From the cell containing the given text, extract its center point as (X, Y) coordinate. 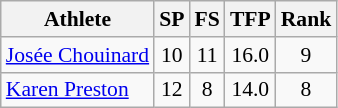
16.0 (250, 55)
9 (306, 55)
FS (206, 19)
10 (172, 55)
11 (206, 55)
Karen Preston (78, 90)
Rank (306, 19)
SP (172, 19)
Josée Chouinard (78, 55)
12 (172, 90)
Athlete (78, 19)
14.0 (250, 90)
TFP (250, 19)
